Identify which cell holds the provided text, then report its (X, Y) central coordinate. 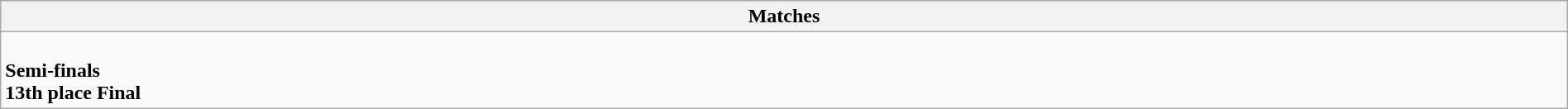
Matches (784, 17)
Semi-finals 13th place Final (784, 70)
